Extract the [x, y] coordinate from the center of the cell holding the provided text.  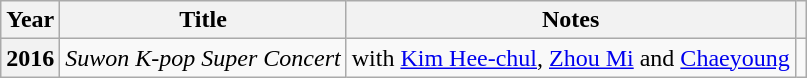
Year [30, 20]
Suwon K-pop Super Concert [203, 58]
2016 [30, 58]
with Kim Hee-chul, Zhou Mi and Chaeyoung [570, 58]
Title [203, 20]
Notes [570, 20]
